Locate the cell with the specified text and output its [X, Y] center coordinate. 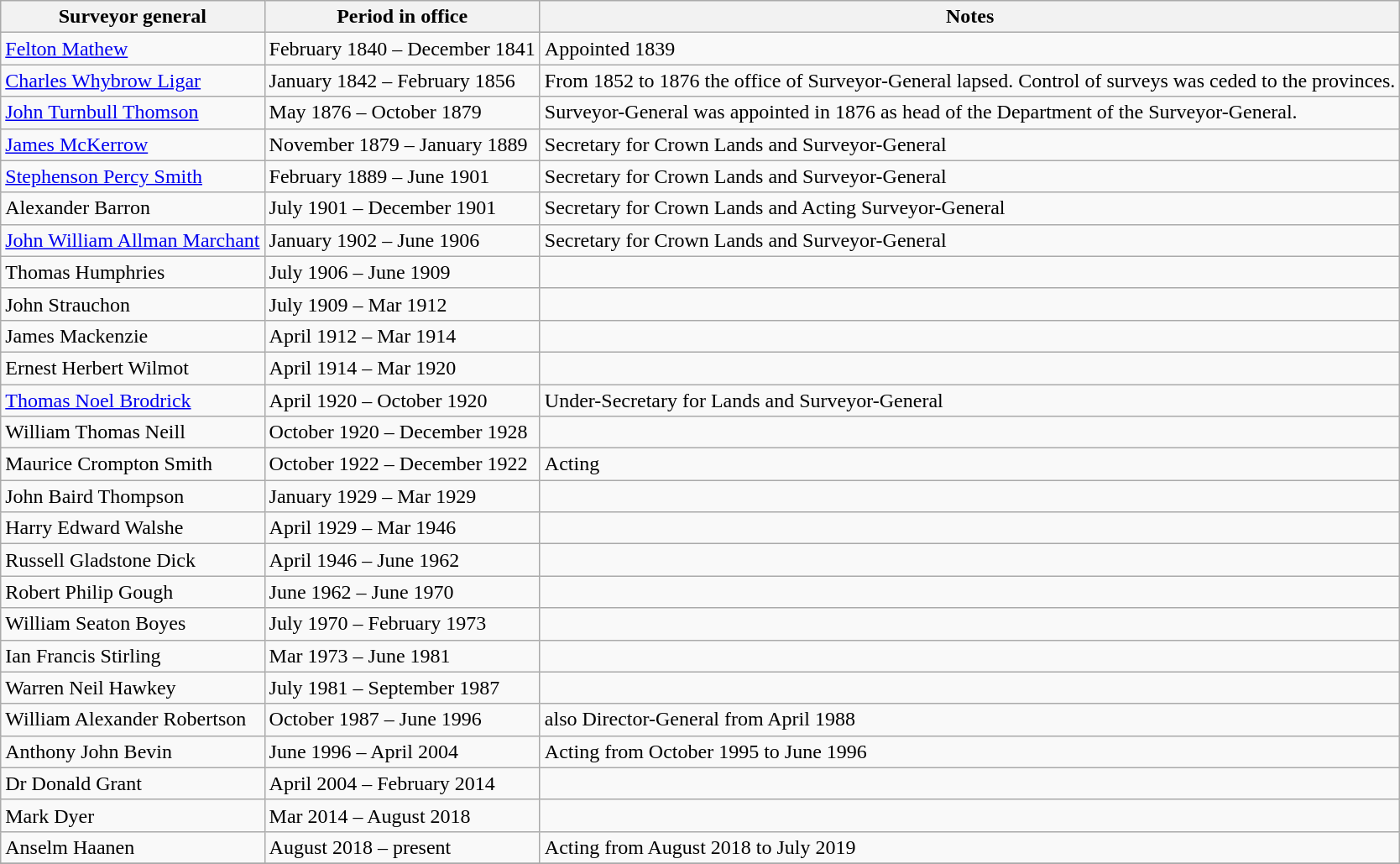
Secretary for Crown Lands and Acting Surveyor-General [970, 208]
July 1970 – February 1973 [402, 624]
John Strauchon [133, 304]
Under-Secretary for Lands and Surveyor-General [970, 401]
June 1996 – April 2004 [402, 751]
Anthony John Bevin [133, 751]
February 1889 – June 1901 [402, 176]
May 1876 – October 1879 [402, 113]
April 1914 – Mar 1920 [402, 368]
Alexander Barron [133, 208]
October 1987 – June 1996 [402, 720]
Acting [970, 464]
Anselm Haanen [133, 847]
John Turnbull Thomson [133, 113]
Thomas Humphries [133, 272]
Period in office [402, 17]
November 1879 – January 1889 [402, 144]
July 1906 – June 1909 [402, 272]
Mark Dyer [133, 815]
Notes [970, 17]
April 1929 – Mar 1946 [402, 528]
Russell Gladstone Dick [133, 560]
John Baird Thompson [133, 496]
From 1852 to 1876 the office of Surveyor-General lapsed. Control of surveys was ceded to the provinces. [970, 81]
William Seaton Boyes [133, 624]
Appointed 1839 [970, 49]
April 2004 – February 2014 [402, 783]
Stephenson Percy Smith [133, 176]
Acting from October 1995 to June 1996 [970, 751]
Acting from August 2018 to July 2019 [970, 847]
James McKerrow [133, 144]
July 1981 – September 1987 [402, 688]
Ernest Herbert Wilmot [133, 368]
January 1929 – Mar 1929 [402, 496]
July 1901 – December 1901 [402, 208]
July 1909 – Mar 1912 [402, 304]
Felton Mathew [133, 49]
also Director-General from April 1988 [970, 720]
January 1902 – June 1906 [402, 240]
Harry Edward Walshe [133, 528]
February 1840 – December 1841 [402, 49]
October 1922 – December 1922 [402, 464]
William Alexander Robertson [133, 720]
Warren Neil Hawkey [133, 688]
James Mackenzie [133, 336]
Thomas Noel Brodrick [133, 401]
Dr Donald Grant [133, 783]
Mar 1973 – June 1981 [402, 656]
January 1842 – February 1856 [402, 81]
October 1920 – December 1928 [402, 432]
Ian Francis Stirling [133, 656]
April 1912 – Mar 1914 [402, 336]
John William Allman Marchant [133, 240]
Charles Whybrow Ligar [133, 81]
Surveyor general [133, 17]
June 1962 – June 1970 [402, 592]
Mar 2014 – August 2018 [402, 815]
April 1920 – October 1920 [402, 401]
Surveyor-General was appointed in 1876 as head of the Department of the Surveyor-General. [970, 113]
Maurice Crompton Smith [133, 464]
William Thomas Neill [133, 432]
Robert Philip Gough [133, 592]
August 2018 – present [402, 847]
April 1946 – June 1962 [402, 560]
